From the cell containing the given text, extract its center point as [X, Y] coordinate. 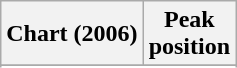
Chart (2006) [72, 34]
Peakposition [189, 34]
